Output the [x, y] coordinate of the center of the cell containing the given text.  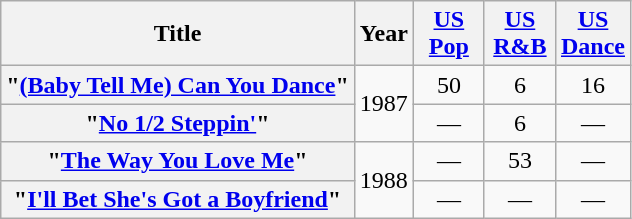
1987 [384, 104]
"No 1/2 Steppin'" [178, 123]
50 [448, 85]
1988 [384, 180]
Year [384, 34]
16 [592, 85]
53 [520, 161]
"The Way You Love Me" [178, 161]
Title [178, 34]
USDance [592, 34]
"I'll Bet She's Got a Boyfriend" [178, 199]
"(Baby Tell Me) Can You Dance" [178, 85]
USR&B [520, 34]
USPop [448, 34]
